Provide the [x, y] coordinate of the cell's center where the given text is located.  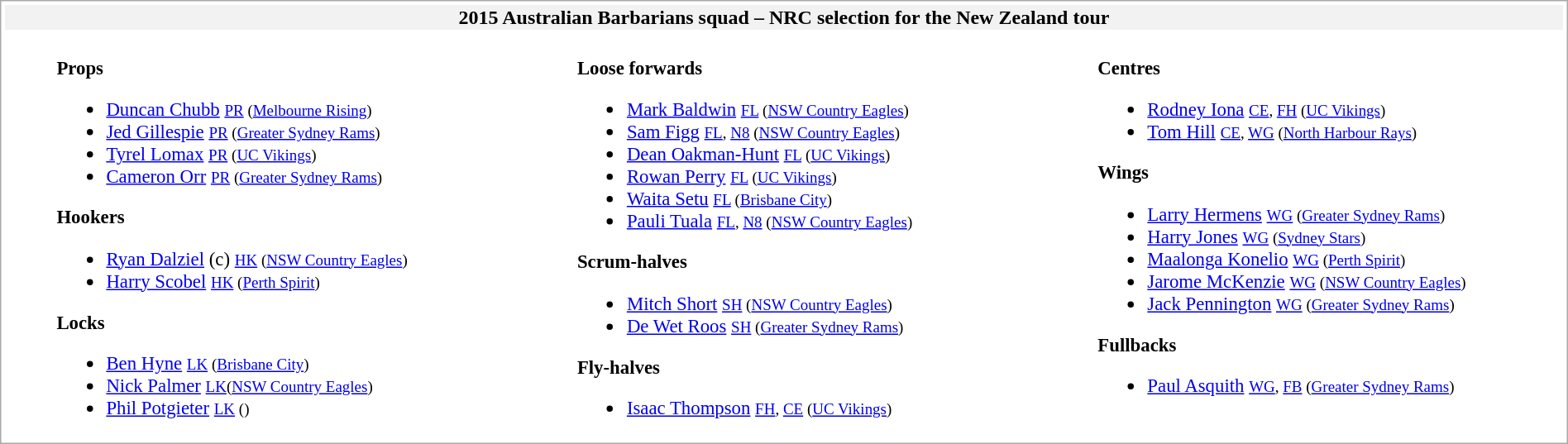
2015 Australian Barbarians squad – NRC selection for the New Zealand tour [784, 17]
